Provide the (X, Y) coordinate of the cell's center where the given text is located.  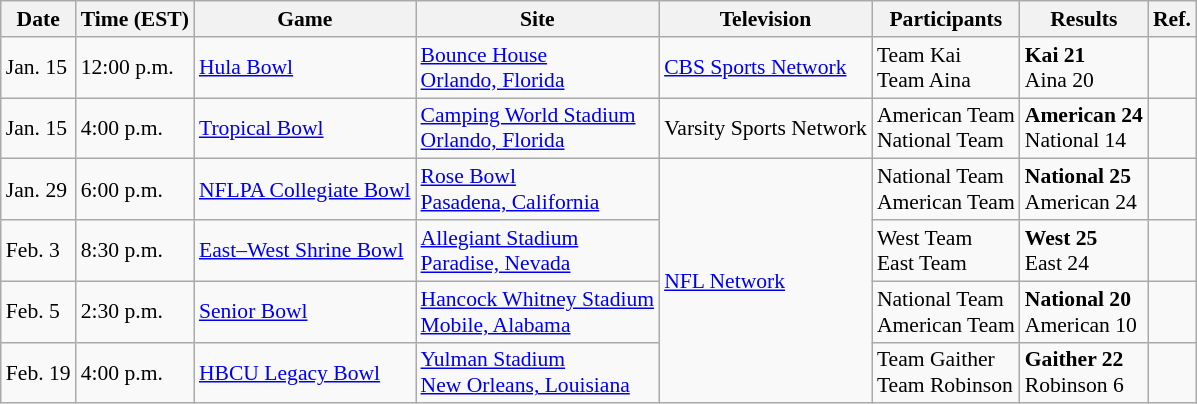
West 25East 24 (1084, 250)
Bounce HouseOrlando, Florida (538, 68)
CBS Sports Network (766, 68)
Kai 21Aina 20 (1084, 68)
12:00 p.m. (135, 68)
Feb. 3 (38, 250)
Time (EST) (135, 19)
Rose BowlPasadena, California (538, 190)
American TeamNational Team (946, 128)
Feb. 19 (38, 372)
Jan. 29 (38, 190)
Feb. 5 (38, 312)
Site (538, 19)
National 20American 10 (1084, 312)
East–West Shrine Bowl (305, 250)
Hancock Whitney StadiumMobile, Alabama (538, 312)
NFLPA Collegiate Bowl (305, 190)
Senior Bowl (305, 312)
Television (766, 19)
HBCU Legacy Bowl (305, 372)
Camping World StadiumOrlando, Florida (538, 128)
Gaither 22Robinson 6 (1084, 372)
Team GaitherTeam Robinson (946, 372)
Varsity Sports Network (766, 128)
Ref. (1172, 19)
Participants (946, 19)
Team KaiTeam Aina (946, 68)
8:30 p.m. (135, 250)
American 24National 14 (1084, 128)
Date (38, 19)
6:00 p.m. (135, 190)
Allegiant StadiumParadise, Nevada (538, 250)
Results (1084, 19)
Game (305, 19)
West TeamEast Team (946, 250)
National 25American 24 (1084, 190)
Hula Bowl (305, 68)
NFL Network (766, 281)
Yulman StadiumNew Orleans, Louisiana (538, 372)
Tropical Bowl (305, 128)
2:30 p.m. (135, 312)
